From the cell containing the given text, extract its center point as [x, y] coordinate. 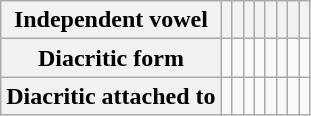
Diacritic form [111, 58]
Independent vowel [111, 20]
Diacritic attached to [111, 96]
